Capture the cell that displays the provided text and extract its [x, y] central coordinate. 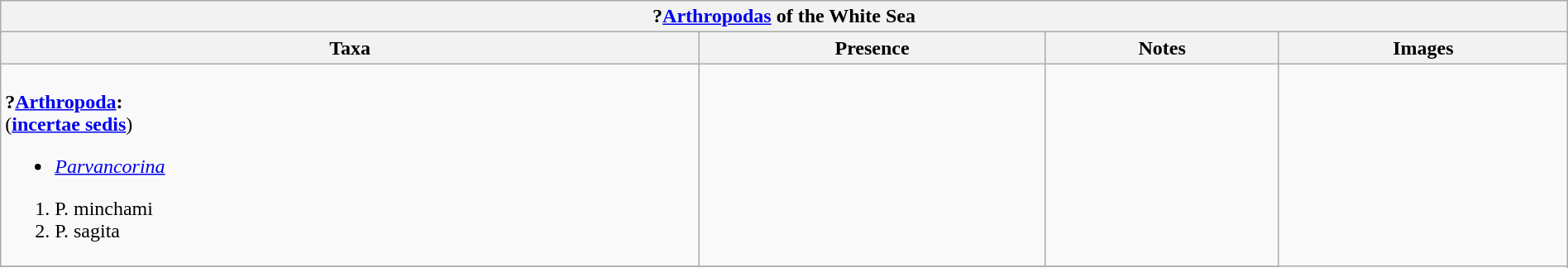
Images [1422, 48]
Taxa [351, 48]
Presence [872, 48]
?Arthropoda:(incertae sedis)ParvancorinaP. minchamiP. sagita [351, 165]
Notes [1163, 48]
?Arthropodas of the White Sea [784, 17]
